Pinpoint the cell where the given text exists, returning its [X, Y] midpoint coordinate. 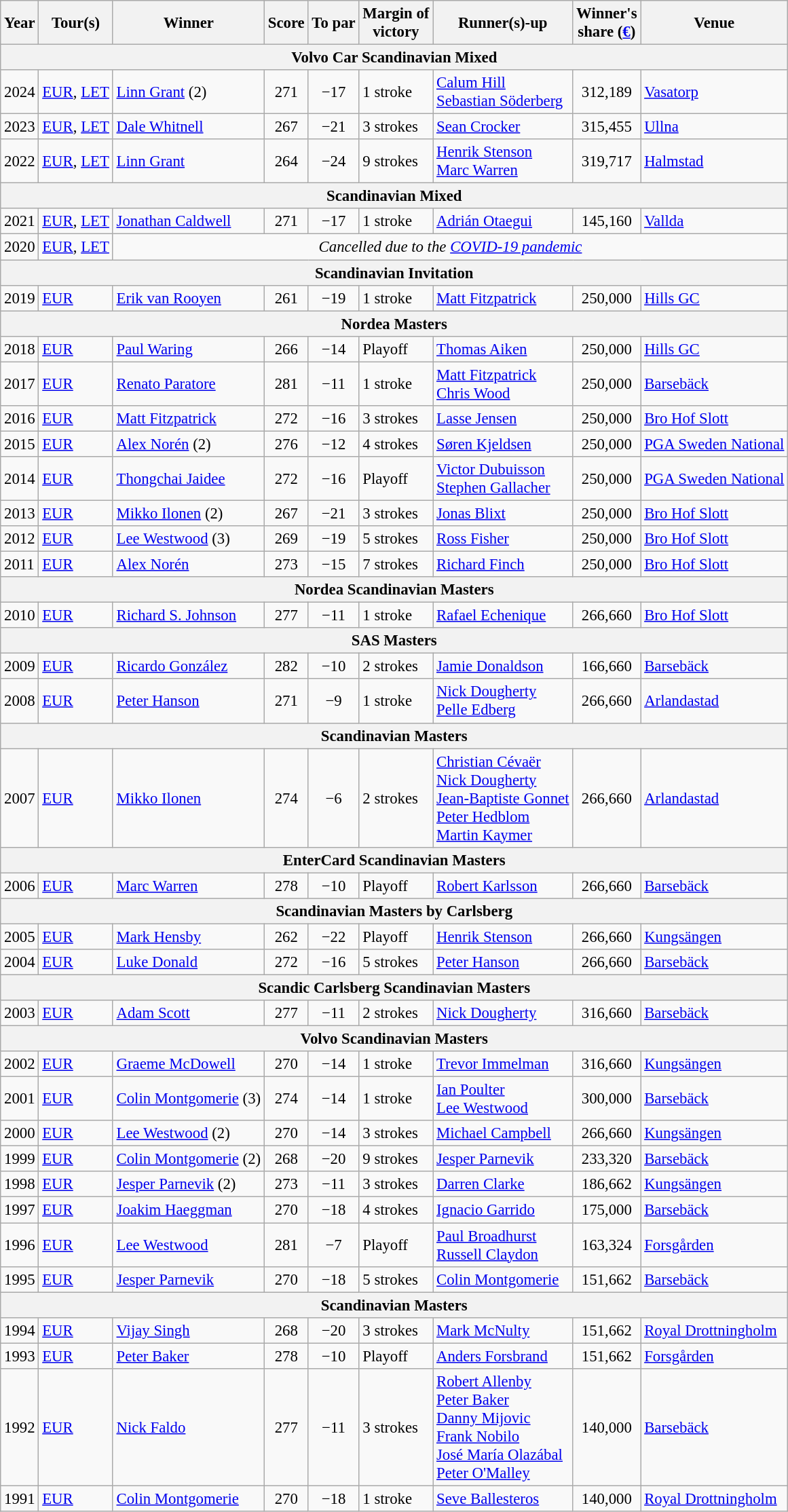
Cancelled due to the COVID-19 pandemic [450, 247]
Matt Fitzpatrick Chris Wood [503, 384]
2016 [20, 419]
Thomas Aiken [503, 349]
Darren Clarke [503, 1184]
Volvo Car Scandinavian Mixed [394, 58]
186,662 [607, 1184]
2012 [20, 539]
2008 [20, 702]
Dale Whitnell [189, 127]
Thongchai Jaidee [189, 479]
282 [286, 666]
1999 [20, 1159]
Calum Hill Sebastian Söderberg [503, 92]
2006 [20, 886]
7 strokes [396, 565]
Jonathan Caldwell [189, 222]
2023 [20, 127]
Scandinavian Masters by Carlsberg [394, 911]
2021 [20, 222]
Sean Crocker [503, 127]
Mark McNulty [503, 1330]
2015 [20, 444]
Henrik Stenson Marc Warren [503, 162]
−24 [334, 162]
Linn Grant [189, 162]
2022 [20, 162]
−22 [334, 937]
Vijay Singh [189, 1330]
Scandic Carlsberg Scandinavian Masters [394, 987]
−6 [334, 798]
Robert Allenby Peter Baker Danny Mijovic Frank Nobilo José María Olazábal Peter O'Malley [503, 1428]
Adam Scott [189, 1013]
1992 [20, 1428]
319,717 [607, 162]
2024 [20, 92]
Tour(s) [76, 23]
261 [286, 298]
266 [286, 349]
Linn Grant (2) [189, 92]
Ricardo González [189, 666]
163,324 [607, 1245]
Victor Dubuisson Stephen Gallacher [503, 479]
Mikko Ilonen (2) [189, 513]
Vallda [714, 222]
Volvo Scandinavian Masters [394, 1039]
Adrián Otaegui [503, 222]
2000 [20, 1133]
1993 [20, 1356]
Winner [189, 23]
Mark Hensby [189, 937]
312,189 [607, 92]
Søren Kjeldsen [503, 444]
Halmstad [714, 162]
Seve Ballesteros [503, 1498]
Winner'sshare (€) [607, 23]
Score [286, 23]
Lee Westwood (2) [189, 1133]
Jesper Parnevik (2) [189, 1184]
315,455 [607, 127]
Lee Westwood (3) [189, 539]
Richard Finch [503, 565]
Vasatorp [714, 92]
−7 [334, 1245]
Ian Poulter Lee Westwood [503, 1099]
Nick Faldo [189, 1428]
2018 [20, 349]
145,160 [607, 222]
Ross Fisher [503, 539]
Robert Karlsson [503, 886]
276 [286, 444]
EnterCard Scandinavian Masters [394, 860]
−12 [334, 444]
1991 [20, 1498]
Graeme McDowell [189, 1064]
Year [20, 23]
2007 [20, 798]
Rafael Echenique [503, 616]
2010 [20, 616]
Jamie Donaldson [503, 666]
175,000 [607, 1210]
Henrik Stenson [503, 937]
Ullna [714, 127]
1998 [20, 1184]
Nick Dougherty Pelle Edberg [503, 702]
Anders Forsbrand [503, 1356]
Christian Cévaër Nick Dougherty Jean-Baptiste Gonnet Peter Hedblom Martin Kaymer [503, 798]
Renato Paratore [189, 384]
Mikko Ilonen [189, 798]
Colin Montgomerie (2) [189, 1159]
Alex Norén [189, 565]
Venue [714, 23]
269 [286, 539]
2004 [20, 962]
Paul Broadhurst Russell Claydon [503, 1245]
Trevor Immelman [503, 1064]
−9 [334, 702]
1995 [20, 1279]
2009 [20, 666]
Jonas Blixt [503, 513]
Ignacio Garrido [503, 1210]
SAS Masters [394, 641]
Nordea Masters [394, 324]
1997 [20, 1210]
Lee Westwood [189, 1245]
To par [334, 23]
−15 [334, 565]
Colin Montgomerie (3) [189, 1099]
Luke Donald [189, 962]
264 [286, 162]
2013 [20, 513]
Marc Warren [189, 886]
Runner(s)-up [503, 23]
Richard S. Johnson [189, 616]
Alex Norén (2) [189, 444]
Scandinavian Invitation [394, 273]
Margin ofvictory [396, 23]
1994 [20, 1330]
166,660 [607, 666]
Erik van Rooyen [189, 298]
2019 [20, 298]
Lasse Jensen [503, 419]
1996 [20, 1245]
300,000 [607, 1099]
Peter Baker [189, 1356]
2001 [20, 1099]
2005 [20, 937]
2002 [20, 1064]
2011 [20, 565]
2003 [20, 1013]
2017 [20, 384]
2020 [20, 247]
Paul Waring [189, 349]
233,320 [607, 1159]
Michael Campbell [503, 1133]
Scandinavian Mixed [394, 196]
262 [286, 937]
2014 [20, 479]
Joakim Haeggman [189, 1210]
Nick Dougherty [503, 1013]
Nordea Scandinavian Masters [394, 590]
